Scan for the cell matching the given text and deliver its (x, y) coordinate at center. 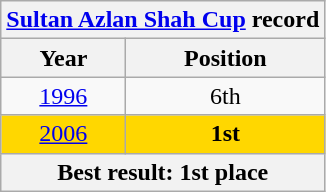
6th (226, 96)
1996 (64, 96)
Sultan Azlan Shah Cup record (163, 20)
Position (226, 58)
1st (226, 134)
Best result: 1st place (163, 172)
Year (64, 58)
2006 (64, 134)
